For the text-containing cell, return its midpoint in [x, y] coordinate format. 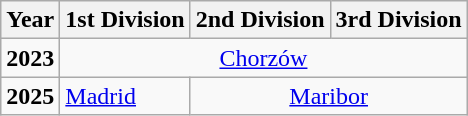
3rd Division [398, 20]
2nd Division [260, 20]
Madrid [125, 96]
2023 [30, 58]
Maribor [328, 96]
2025 [30, 96]
Chorzów [264, 58]
1st Division [125, 20]
Year [30, 20]
